Determine the [x, y] coordinate at the center of the cell enclosing the given text.  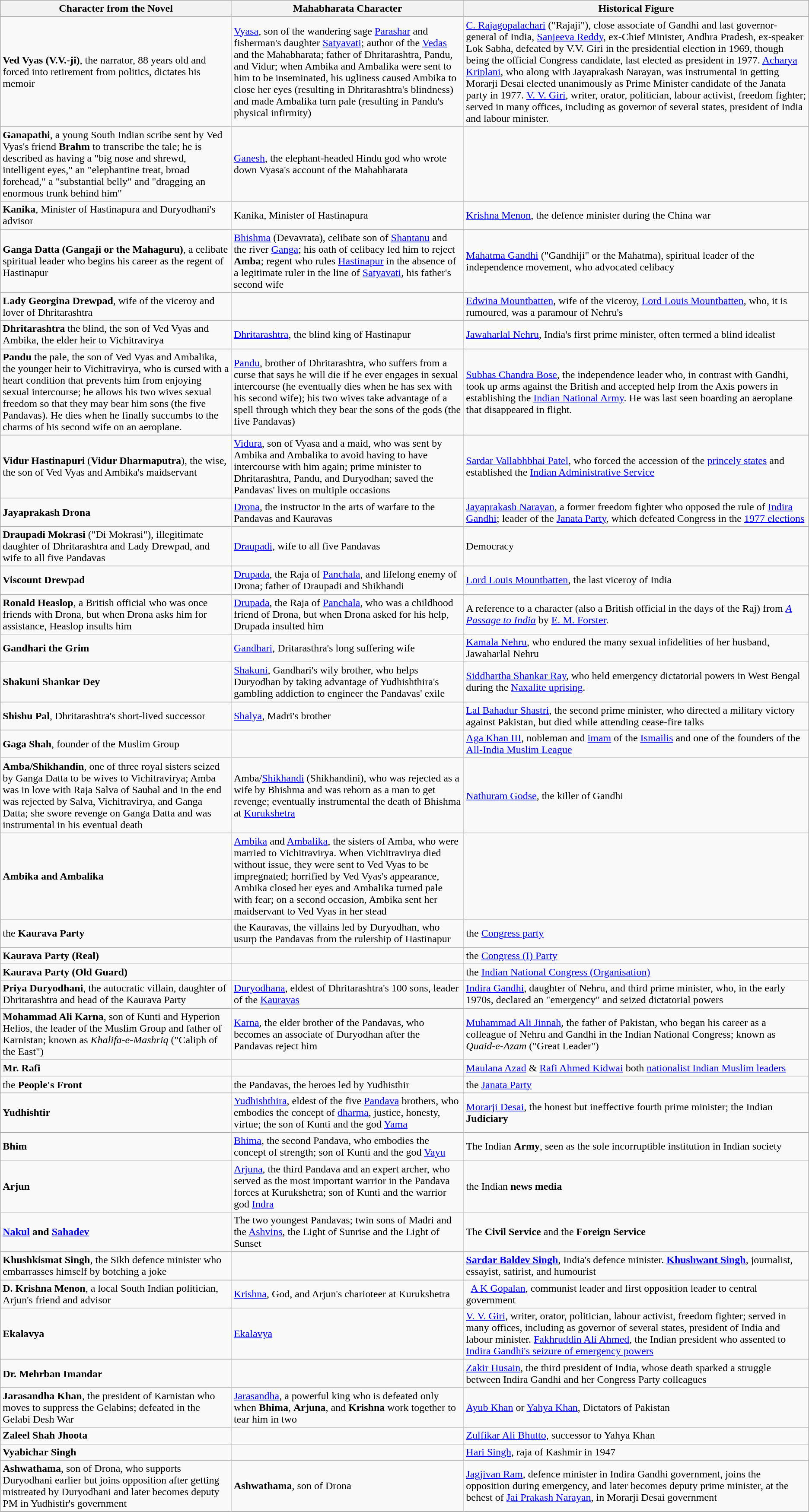
Jayaprakash Drona [116, 512]
Character from the Novel [116, 9]
Sardar Vallabhbhai Patel, who forced the accession of the princely states and established the Indian Administrative Service [636, 467]
Kamala Nehru, who endured the many sexual infidelities of her husband, Jawaharlal Nehru [636, 648]
Bhima, the second Pandava, who embodies the concept of strength; son of Kunti and the god Vayu [347, 1147]
the Kaurava Party [116, 933]
Lord Louis Mountbatten, the last viceroy of India [636, 580]
Krishna, God, and Arjun's charioteer at Kurukshetra [347, 1294]
Zaleel Shah Jhoota [116, 1436]
the Indian National Congress (Organisation) [636, 972]
Dr. Mehrban Imandar [116, 1374]
Kanika, Minister of Hastinapura and Duryodhani's advisor [116, 215]
Shakuni Shankar Dey [116, 682]
the Indian news media [636, 1186]
Arjun [116, 1186]
Gandhari the Grim [116, 648]
Aga Khan III, nobleman and imam of the Ismailis and one of the founders of the All-India Muslim League [636, 744]
Vidur Hastinapuri (Vidur Dharmaputra), the wise, the son of Ved Vyas and Ambika's maidservant [116, 467]
Edwina Mountbatten, wife of the viceroy, Lord Louis Mountbatten, who, it is rumoured, was a paramour of Nehru's [636, 307]
Jawaharlal Nehru, India's first prime minister, often termed a blind idealist [636, 334]
Yudhishtir [116, 1112]
Jarasandha, a powerful king who is defeated only when Bhima, Arjuna, and Krishna work together to tear him in two [347, 1407]
Ganesh, the elephant-headed Hindu god who wrote down Vyasa's account of the Mahabharata [347, 164]
Viscount Drewpad [116, 580]
Draupadi, wife to all five Pandavas [347, 546]
Krishna Menon, the defence minister during the China war [636, 215]
Ashwathama, son of Drona [347, 1486]
Ambika and Ambalika [116, 876]
Lal Bahadur Shastri, the second prime minister, who directed a military victory against Pakistan, but died while attending cease-fire talks [636, 716]
Zakir Husain, the third president of India, whose death sparked a struggle between Indira Gandhi and her Congress Party colleagues [636, 1374]
Ayub Khan or Yahya Khan, Dictators of Pakistan [636, 1407]
Shalya, Madri's brother [347, 716]
Mahatma Gandhi ("Gandhiji" or the Mahatma), spiritual leader of the independence movement, who advocated celibacy [636, 261]
the Congress (I) Party [636, 956]
Hari Singh, raja of Kashmir in 1947 [636, 1452]
Drona, the instructor in the arts of warfare to the Pandavas and Kauravas [347, 512]
Gaga Shah, founder of the Muslim Group [116, 744]
Kaurava Party (Old Guard) [116, 972]
A K Gopalan, communist leader and first opposition leader to central government [636, 1294]
Duryodhana, eldest of Dhritarashtra's 100 sons, leader of the Kauravas [347, 994]
Gandhari, Dritarasthra's long suffering wife [347, 648]
Ronald Heaslop, a British official who was once friends with Drona, but when Drona asks him for assistance, Heaslop insults him [116, 614]
Drupada, the Raja of Panchala, who was a childhood friend of Drona, but when Drona asked for his help, Drupada insulted him [347, 614]
Nakul and Sahadev [116, 1232]
Vyabichar Singh [116, 1452]
Indira Gandhi, daughter of Nehru, and third prime minister, who, in the early 1970s, declared an "emergency" and seized dictatorial powers [636, 994]
Draupadi Mokrasi ("Di Mokrasi"), illegitimate daughter of Dhritarashtra and Lady Drewpad, and wife to all five Pandavas [116, 546]
Ganga Datta (Gangaji or the Mahaguru), a celibate spiritual leader who begins his career as the regent of Hastinapur [116, 261]
Kanika, Minister of Hastinapura [347, 215]
the Janata Party [636, 1084]
the Kauravas, the villains led by Duryodhan, who usurp the Pandavas from the rulership of Hastinapur [347, 933]
The two youngest Pandavas; twin sons of Madri and the Ashvins, the Light of Sunrise and the Light of Sunset [347, 1232]
Drupada, the Raja of Panchala, and lifelong enemy of Drona; father of Draupadi and Shikhandi [347, 580]
Dhritarashtra, the blind king of Hastinapur [347, 334]
the Pandavas, the heroes led by Yudhisthir [347, 1084]
Mahabharata Character [347, 9]
Sardar Baldev Singh, India's defence minister. Khushwant Singh, journalist, essayist, satirist, and humourist [636, 1266]
the People's Front [116, 1084]
Lady Georgina Drewpad, wife of the viceroy and lover of Dhritarashtra [116, 307]
Bhim [116, 1147]
D. Krishna Menon, a local South Indian politician, Arjun's friend and advisor [116, 1294]
Democracy [636, 546]
Ved Vyas (V.V.-ji), the narrator, 88 years old and forced into retirement from politics, dictates his memoir [116, 72]
Siddhartha Shankar Ray, who held emergency dictatorial powers in West Bengal during the Naxalite uprising. [636, 682]
A reference to a character (also a British official in the days of the Raj) from A Passage to India by E. M. Forster. [636, 614]
Maulana Azad & Rafi Ahmed Kidwai both nationalist Indian Muslim leaders [636, 1068]
the Congress party [636, 933]
Nathuram Godse, the killer of Gandhi [636, 796]
The Indian Army, seen as the sole incorruptible institution in Indian society [636, 1147]
Karna, the elder brother of the Pandavas, who becomes an associate of Duryodhan after the Pandavas reject him [347, 1034]
Shishu Pal, Dhritarashtra's short-lived successor [116, 716]
Morarji Desai, the honest but ineffective fourth prime minister; the Indian Judiciary [636, 1112]
Khushkismat Singh, the Sikh defence minister who embarrasses himself by botching a joke [116, 1266]
Mr. Rafi [116, 1068]
Jarasandha Khan, the president of Karnistan who moves to suppress the Gelabins; defeated in the Gelabi Desh War [116, 1407]
The Civil Service and the Foreign Service [636, 1232]
Kaurava Party (Real) [116, 956]
Historical Figure [636, 9]
Priya Duryodhani, the autocratic villain, daughter of Dhritarashtra and head of the Kaurava Party [116, 994]
Shakuni, Gandhari's wily brother, who helps Duryodhan by taking advantage of Yudhishthira's gambling addiction to engineer the Pandavas' exile [347, 682]
Yudhishthira, eldest of the five Pandava brothers, who embodies the concept of dharma, justice, honesty, virtue; the son of Kunti and the god Yama [347, 1112]
Zulfikar Ali Bhutto, successor to Yahya Khan [636, 1436]
Dhritarashtra the blind, the son of Ved Vyas and Ambika, the elder heir to Vichitravirya [116, 334]
